From the cell containing the given text, extract its center point as [x, y] coordinate. 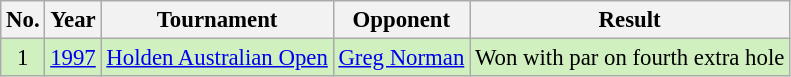
No. [23, 20]
Greg Norman [401, 58]
Opponent [401, 20]
Result [630, 20]
Holden Australian Open [217, 58]
1997 [73, 58]
Won with par on fourth extra hole [630, 58]
Tournament [217, 20]
Year [73, 20]
1 [23, 58]
